Identify which cell holds the provided text, then report its [X, Y] central coordinate. 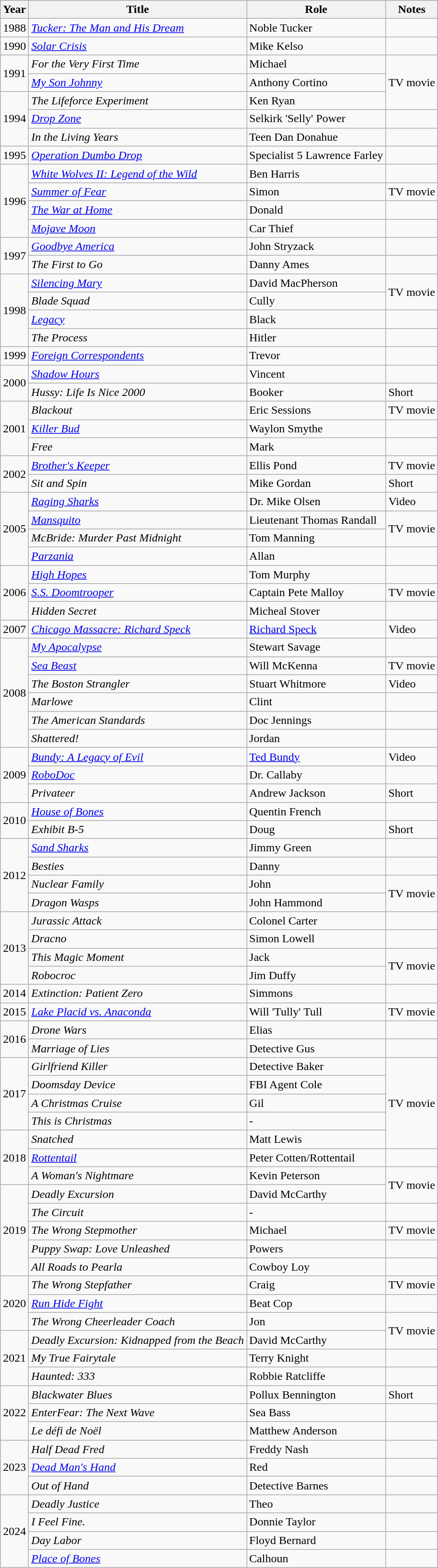
The Wrong Stepfather [138, 1285]
Parzania [138, 556]
Dr. Mike Olsen [316, 501]
Deadly Excursion [138, 1194]
Anthony Cortino [316, 82]
Marlowe [138, 702]
1990 [14, 46]
2009 [14, 775]
Hussy: Life Is Nice 2000 [138, 392]
Summer of Fear [138, 192]
Detective Barnes [316, 1486]
Mansquito [138, 519]
Donald [316, 210]
FBI Agent Cole [316, 1084]
Pollux Bennington [316, 1395]
Gil [316, 1103]
1999 [14, 356]
Free [138, 447]
Jordan [316, 738]
1995 [14, 155]
Silencing Mary [138, 283]
Le défi de Noël [138, 1431]
2022 [14, 1413]
High Hopes [138, 575]
Drop Zone [138, 119]
John Hammond [316, 902]
My Apocalypse [138, 647]
Run Hide Fight [138, 1303]
Powers [316, 1249]
2015 [14, 1012]
Snatched [138, 1139]
The Circuit [138, 1212]
John [316, 884]
The First to Go [138, 265]
2001 [14, 429]
2014 [14, 993]
2013 [14, 948]
Danny [316, 866]
Red [316, 1467]
Deadly Justice [138, 1504]
Mike Kelso [316, 46]
Selkirk 'Selly' Power [316, 119]
Chicago Massacre: Richard Speck [138, 629]
Car Thief [316, 228]
Doug [316, 830]
Kevin Peterson [316, 1176]
Peter Cotten/Rottentail [316, 1158]
Teen Dan Donahue [316, 137]
Andrew Jackson [316, 793]
Dr. Callaby [316, 775]
RoboDoc [138, 775]
Exhibit B-5 [138, 830]
Robbie Ratcliffe [316, 1376]
Shattered! [138, 738]
1996 [14, 201]
2017 [14, 1094]
1994 [14, 119]
Matt Lewis [316, 1139]
1997 [14, 256]
Stuart Whitmore [316, 684]
2021 [14, 1358]
Girlfriend Killer [138, 1066]
Killer Bud [138, 429]
Goodbye America [138, 247]
2023 [14, 1467]
Elias [316, 1030]
This Magic Moment [138, 957]
Stewart Savage [316, 647]
Haunted: 333 [138, 1376]
Will 'Tully' Tull [316, 1012]
Noble Tucker [316, 28]
2006 [14, 593]
Quentin French [316, 812]
Micheal Stover [316, 611]
Ted Bundy [316, 756]
Terry Knight [316, 1358]
Nuclear Family [138, 884]
Day Labor [138, 1540]
Eric Sessions [316, 410]
The Lifeforce Experiment [138, 101]
Waylon Smythe [316, 429]
Captain Pete Malloy [316, 593]
Doc Jennings [316, 720]
The Wrong Cheerleader Coach [138, 1321]
Blade Squad [138, 301]
The American Standards [138, 720]
Richard Speck [316, 629]
Raging Sharks [138, 501]
Donnie Taylor [316, 1522]
Legacy [138, 319]
Mike Gordan [316, 483]
David MacPherson [316, 283]
Jimmy Green [316, 848]
Lieutenant Thomas Randall [316, 519]
Doomsday Device [138, 1084]
This is Christmas [138, 1121]
Solar Crisis [138, 46]
Jurassic Attack [138, 921]
Simon Lowell [316, 939]
Colonel Carter [316, 921]
Puppy Swap: Love Unleashed [138, 1249]
Mark [316, 447]
Blackout [138, 410]
A Christmas Cruise [138, 1103]
Place of Bones [138, 1558]
Tom Manning [316, 538]
Privateer [138, 793]
John Stryzack [316, 247]
1998 [14, 310]
Simmons [316, 993]
S.S. Doomtrooper [138, 593]
Marriage of Lies [138, 1048]
Tucker: The Man and His Dream [138, 28]
Bundy: A Legacy of Evil [138, 756]
1988 [14, 28]
Rottentail [138, 1158]
Sea Bass [316, 1413]
Blackwater Blues [138, 1395]
Ken Ryan [316, 101]
Cowboy Loy [316, 1267]
Sea Beast [138, 666]
2008 [14, 693]
Allan [316, 556]
Beat Cop [316, 1303]
Will McKenna [316, 666]
Ellis Pond [316, 465]
2010 [14, 821]
Out of Hand [138, 1486]
White Wolves II: Legend of the Wild [138, 173]
Half Dead Fred [138, 1449]
1991 [14, 73]
Title [138, 10]
Extinction: Patient Zero [138, 993]
Detective Gus [316, 1048]
Jack [316, 957]
The War at Home [138, 210]
Year [14, 10]
2016 [14, 1039]
Lake Placid vs. Anaconda [138, 1012]
Vincent [316, 374]
Black [316, 319]
Simon [316, 192]
Calhoun [316, 1558]
In the Living Years [138, 137]
Besties [138, 866]
Tom Murphy [316, 575]
Dragon Wasps [138, 902]
2024 [14, 1531]
Jim Duffy [316, 975]
Specialist 5 Lawrence Farley [316, 155]
I Feel Fine. [138, 1522]
2019 [14, 1230]
2005 [14, 529]
All Roads to Pearla [138, 1267]
2012 [14, 875]
Dead Man's Hand [138, 1467]
Danny Ames [316, 265]
Detective Baker [316, 1066]
Drone Wars [138, 1030]
Brother's Keeper [138, 465]
2007 [14, 629]
Mojave Moon [138, 228]
The Wrong Stepmother [138, 1230]
Role [316, 10]
House of Bones [138, 812]
The Boston Strangler [138, 684]
For the Very First Time [138, 64]
Floyd Bernard [316, 1540]
McBride: Murder Past Midnight [138, 538]
Dracno [138, 939]
Sand Sharks [138, 848]
Booker [316, 392]
Matthew Anderson [316, 1431]
Deadly Excursion: Kidnapped from the Beach [138, 1340]
Operation Dumbo Drop [138, 155]
Robocroc [138, 975]
Craig [316, 1285]
My True Fairytale [138, 1358]
Ben Harris [316, 173]
My Son Johnny [138, 82]
A Woman's Nightmare [138, 1176]
Freddy Nash [316, 1449]
The Process [138, 338]
EnterFear: The Next Wave [138, 1413]
2002 [14, 474]
2018 [14, 1158]
2000 [14, 383]
Trevor [316, 356]
2020 [14, 1303]
Foreign Correspondents [138, 356]
Clint [316, 702]
Shadow Hours [138, 374]
Hitler [316, 338]
Jon [316, 1321]
Theo [316, 1504]
Cully [316, 301]
Notes [412, 10]
Hidden Secret [138, 611]
Sit and Spin [138, 483]
